Locate the cell with the specified text and output its [x, y] center coordinate. 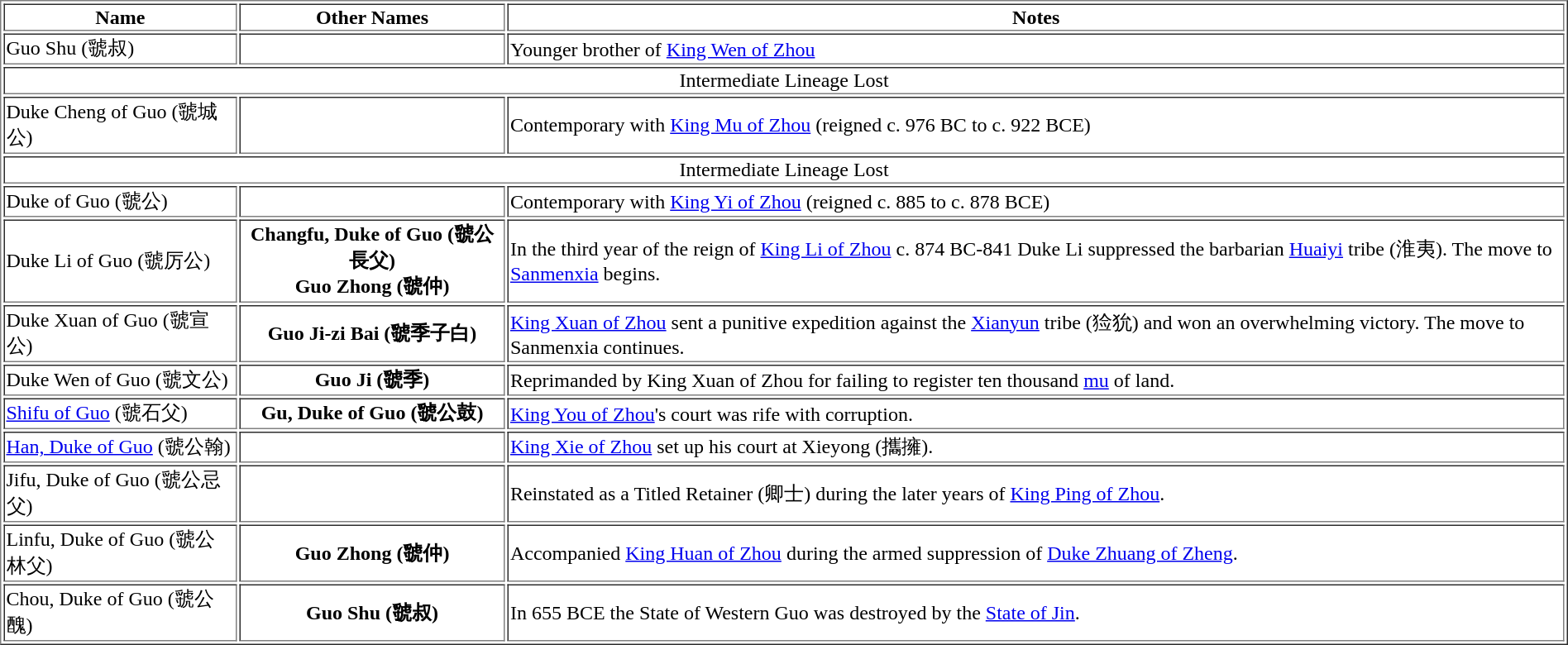
Shifu of Guo (虢石父) [120, 414]
Contemporary with King Yi of Zhou (reigned c. 885 to c. 878 BCE) [1036, 202]
In the third year of the reign of King Li of Zhou c. 874 BC-841 Duke Li suppressed the barbarian Huaiyi tribe (淮夷). The move to Sanmenxia begins. [1036, 261]
In 655 BCE the State of Western Guo was destroyed by the State of Jin. [1036, 612]
Guo Ji-zi Bai (虢季子白) [372, 334]
Notes [1036, 17]
Duke Wen of Guo (虢文公) [120, 380]
Chou, Duke of Guo (虢公醜) [120, 612]
Accompanied King Huan of Zhou during the armed suppression of Duke Zhuang of Zheng. [1036, 552]
Contemporary with King Mu of Zhou (reigned c. 976 BC to c. 922 BCE) [1036, 126]
Other Names [372, 17]
Duke Cheng of Guo (虢城公) [120, 126]
Reinstated as a Titled Retainer (卿士) during the later years of King Ping of Zhou. [1036, 493]
King You of Zhou's court was rife with corruption. [1036, 414]
Duke Xuan of Guo (虢宣公) [120, 334]
Jifu, Duke of Guo (虢公忌父) [120, 493]
Name [120, 17]
Gu, Duke of Guo (虢公鼓) [372, 414]
Han, Duke of Guo (虢公翰) [120, 447]
Duke Li of Guo (虢厉公) [120, 261]
Duke of Guo (虢公) [120, 202]
Changfu, Duke of Guo (虢公長父)Guo Zhong (虢仲) [372, 261]
King Xie of Zhou set up his court at Xieyong (攜擁). [1036, 447]
Reprimanded by King Xuan of Zhou for failing to register ten thousand mu of land. [1036, 380]
Younger brother of King Wen of Zhou [1036, 49]
Linfu, Duke of Guo (虢公林父) [120, 552]
King Xuan of Zhou sent a punitive expedition against the Xianyun tribe (猃狁) and won an overwhelming victory. The move to Sanmenxia continues. [1036, 334]
Guo Zhong (虢仲) [372, 552]
Guo Ji (虢季) [372, 380]
